Pinpoint the cell where the given text exists, returning its (x, y) midpoint coordinate. 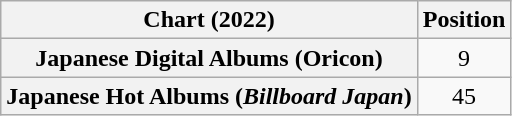
9 (464, 58)
Japanese Digital Albums (Oricon) (209, 58)
Japanese Hot Albums (Billboard Japan) (209, 96)
Chart (2022) (209, 20)
Position (464, 20)
45 (464, 96)
